Search for the cell housing the specified text and yield its [X, Y] center coordinate. 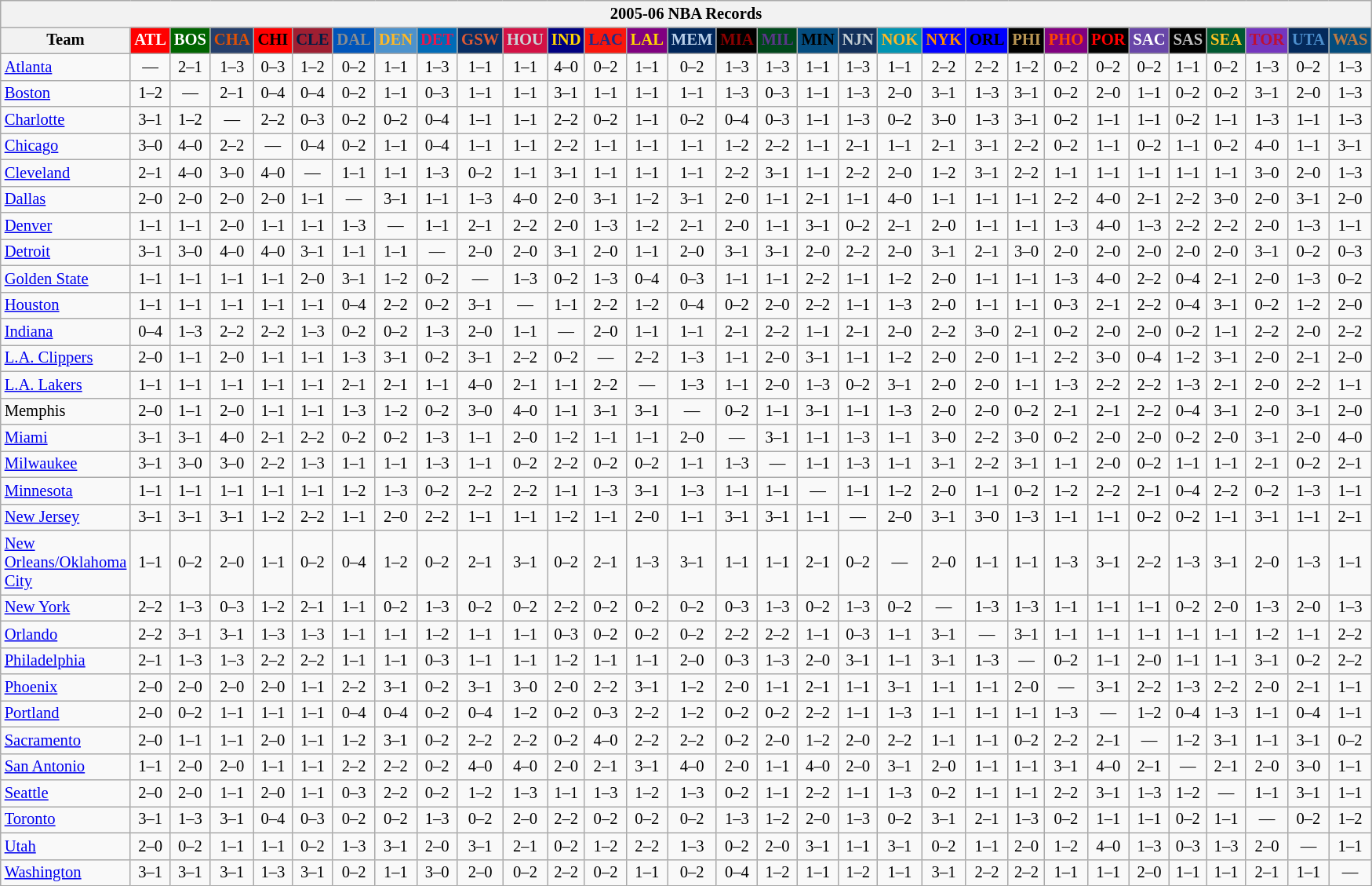
Seattle [66, 793]
L.A. Lakers [66, 385]
LAC [606, 40]
BOS [190, 40]
San Antonio [66, 767]
Atlanta [66, 67]
UTA [1308, 40]
WAS [1350, 40]
Charlotte [66, 120]
CHA [232, 40]
Orlando [66, 634]
L.A. Clippers [66, 358]
IND [566, 40]
DAL [353, 40]
Milwaukee [66, 464]
SAC [1148, 40]
MIA [737, 40]
Memphis [66, 411]
Utah [66, 846]
TOR [1267, 40]
MIL [778, 40]
HOU [526, 40]
DEN [395, 40]
Houston [66, 305]
Denver [66, 225]
NYK [944, 40]
Portland [66, 713]
Miami [66, 437]
SEA [1226, 40]
Chicago [66, 146]
ORL [987, 40]
NOK [901, 40]
SAS [1188, 40]
CHI [273, 40]
LAL [647, 40]
New York [66, 607]
New Orleans/Oklahoma City [66, 563]
Golden State [66, 279]
MEM [692, 40]
MIN [818, 40]
GSW [480, 40]
POR [1108, 40]
Cleveland [66, 173]
Philadelphia [66, 661]
Minnesota [66, 490]
Detroit [66, 252]
Indiana [66, 332]
2005-06 NBA Records [686, 13]
Sacramento [66, 740]
DET [437, 40]
NJN [858, 40]
Washington [66, 873]
PHO [1066, 40]
Phoenix [66, 687]
Toronto [66, 819]
Dallas [66, 199]
CLE [312, 40]
New Jersey [66, 517]
PHI [1026, 40]
Boston [66, 93]
ATL [151, 40]
Team [66, 40]
